Determine the [X, Y] coordinate at the center of the cell enclosing the given text.  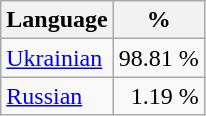
Language [57, 20]
Ukrainian [57, 58]
98.81 % [158, 58]
% [158, 20]
Russian [57, 96]
1.19 % [158, 96]
